From the cell containing the given text, extract its center point as [x, y] coordinate. 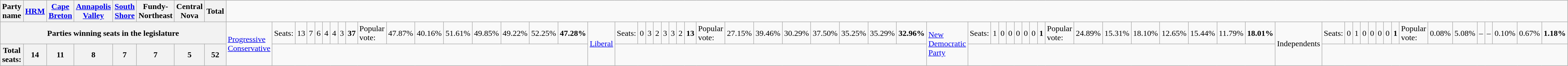
52 [215, 55]
0.08% [1440, 33]
30.29% [797, 33]
51.61% [458, 33]
37 [352, 33]
15.44% [1203, 33]
27.15% [740, 33]
11 [61, 55]
Central Nova [190, 11]
5 [190, 55]
18.10% [1146, 33]
40.16% [429, 33]
14 [35, 55]
5.08% [1465, 33]
HRM [35, 11]
Progressive Conservative [249, 44]
47.87% [401, 33]
Party name [12, 11]
18.01% [1260, 33]
49.22% [515, 33]
0.10% [1505, 33]
24.89% [1089, 33]
Cape Breton [61, 11]
South Shore [124, 11]
15.31% [1117, 33]
35.25% [854, 33]
52.25% [544, 33]
37.50% [825, 33]
39.46% [768, 33]
1.18% [1555, 33]
11.79% [1231, 33]
35.29% [882, 33]
Total seats: [12, 55]
32.96% [912, 33]
Independents [1298, 44]
49.85% [486, 33]
8 [93, 55]
Parties winning seats in the legislature [113, 33]
6 [319, 33]
New Democratic Party [947, 44]
Liberal [601, 44]
47.28% [573, 33]
12.65% [1174, 33]
Total [215, 11]
Annapolis Valley [93, 11]
Fundy-Northeast [155, 11]
0.67% [1530, 33]
